Return [X, Y] of the center of cell containing provided text 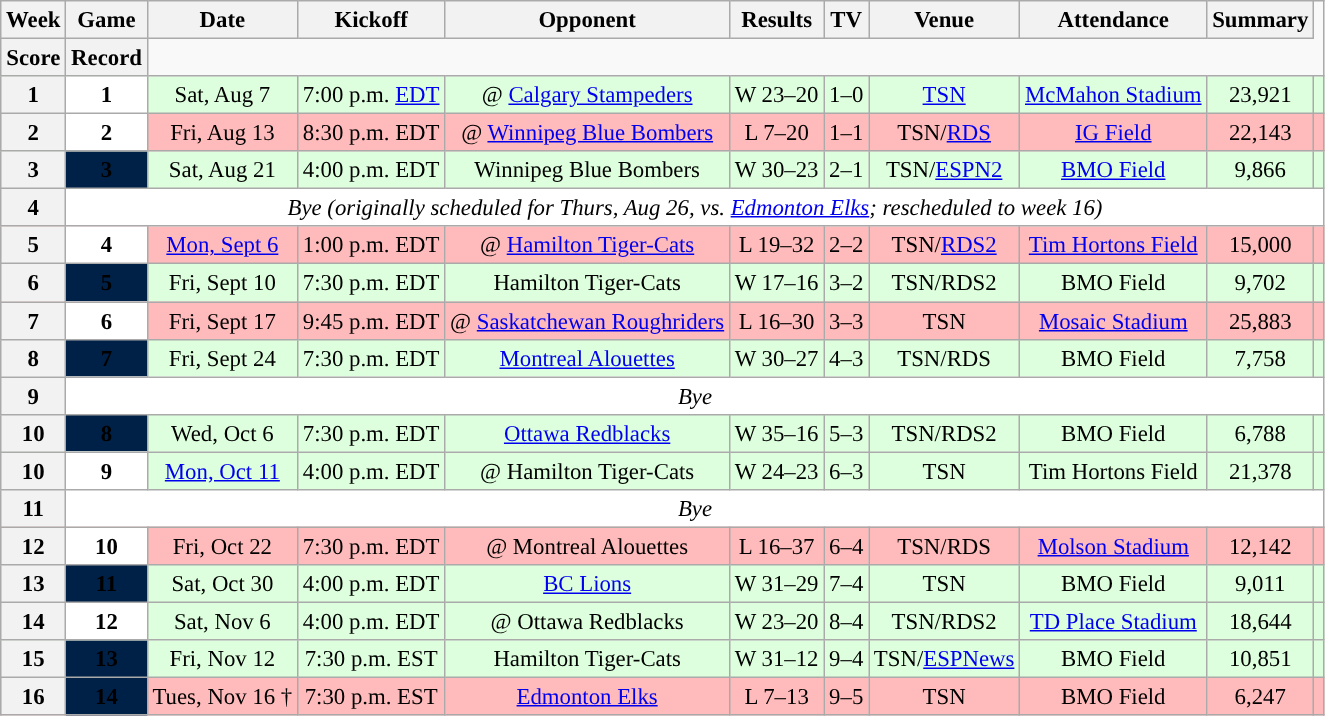
TSN/ESPNews [944, 659]
Ottawa Redblacks [588, 433]
Tues, Nov 16 † [222, 697]
L 16–30 [776, 321]
TD Place Stadium [1114, 621]
16 [34, 697]
Fri, Oct 22 [222, 546]
@ Saskatchewan Roughriders [588, 321]
6–4 [846, 546]
McMahon Stadium [1114, 95]
9,866 [1260, 170]
Results [776, 20]
5–3 [846, 433]
6,788 [1260, 433]
1–0 [846, 95]
3–3 [846, 321]
8–4 [846, 621]
7:00 p.m. EDT [370, 95]
@ Ottawa Redblacks [588, 621]
Fri, Sept 10 [222, 283]
W 31–29 [776, 584]
Game [106, 20]
1–1 [846, 133]
18,644 [1260, 621]
Sat, Nov 6 [222, 621]
Mon, Oct 11 [222, 471]
Sat, Aug 7 [222, 95]
TSN/ESPN2 [944, 170]
2–2 [846, 245]
@ Winnipeg Blue Bombers [588, 133]
@ Montreal Alouettes [588, 546]
9,011 [1260, 584]
Winnipeg Blue Bombers [588, 170]
Fri, Nov 12 [222, 659]
Date [222, 20]
W 35–16 [776, 433]
6,247 [1260, 697]
Attendance [1114, 20]
L 16–37 [776, 546]
12,142 [1260, 546]
15 [34, 659]
Kickoff [370, 20]
7,758 [1260, 358]
Mosaic Stadium [1114, 321]
Record [106, 58]
2–1 [846, 170]
25,883 [1260, 321]
Fri, Aug 13 [222, 133]
4–3 [846, 358]
L 7–20 [776, 133]
9:45 p.m. EDT [370, 321]
1:00 p.m. EDT [370, 245]
10,851 [1260, 659]
23,921 [1260, 95]
Opponent [588, 20]
Edmonton Elks [588, 697]
Mon, Sept 6 [222, 245]
W 17–16 [776, 283]
W 24–23 [776, 471]
3–2 [846, 283]
Venue [944, 20]
BC Lions [588, 584]
W 31–12 [776, 659]
15,000 [1260, 245]
9,702 [1260, 283]
Fri, Sept 17 [222, 321]
TV [846, 20]
W 30–23 [776, 170]
Molson Stadium [1114, 546]
Sat, Oct 30 [222, 584]
Wed, Oct 6 [222, 433]
L 7–13 [776, 697]
Week [34, 20]
IG Field [1114, 133]
8:30 p.m. EDT [370, 133]
7–4 [846, 584]
9–4 [846, 659]
L 19–32 [776, 245]
Fri, Sept 24 [222, 358]
Bye (originally scheduled for Thurs, Aug 26, vs. Edmonton Elks; rescheduled to week 16) [695, 208]
6–3 [846, 471]
Score [34, 58]
Summary [1260, 20]
@ Calgary Stampeders [588, 95]
Montreal Alouettes [588, 358]
W 30–27 [776, 358]
9–5 [846, 697]
21,378 [1260, 471]
Sat, Aug 21 [222, 170]
22,143 [1260, 133]
